Detect which cell encompasses the target text, then output its (X, Y) center coordinate. 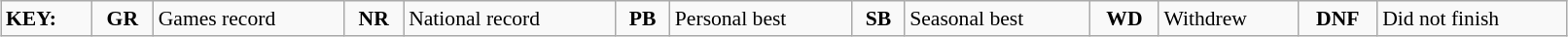
WD (1124, 18)
GR (123, 18)
Withdrew (1228, 18)
SB (877, 18)
Games record (249, 18)
PB (642, 18)
NR (374, 18)
KEY: (47, 18)
National record (510, 18)
Personal best (761, 18)
Seasonal best (997, 18)
DNF (1337, 18)
Did not finish (1473, 18)
